Extract the [x, y] coordinate from the center of the cell holding the provided text.  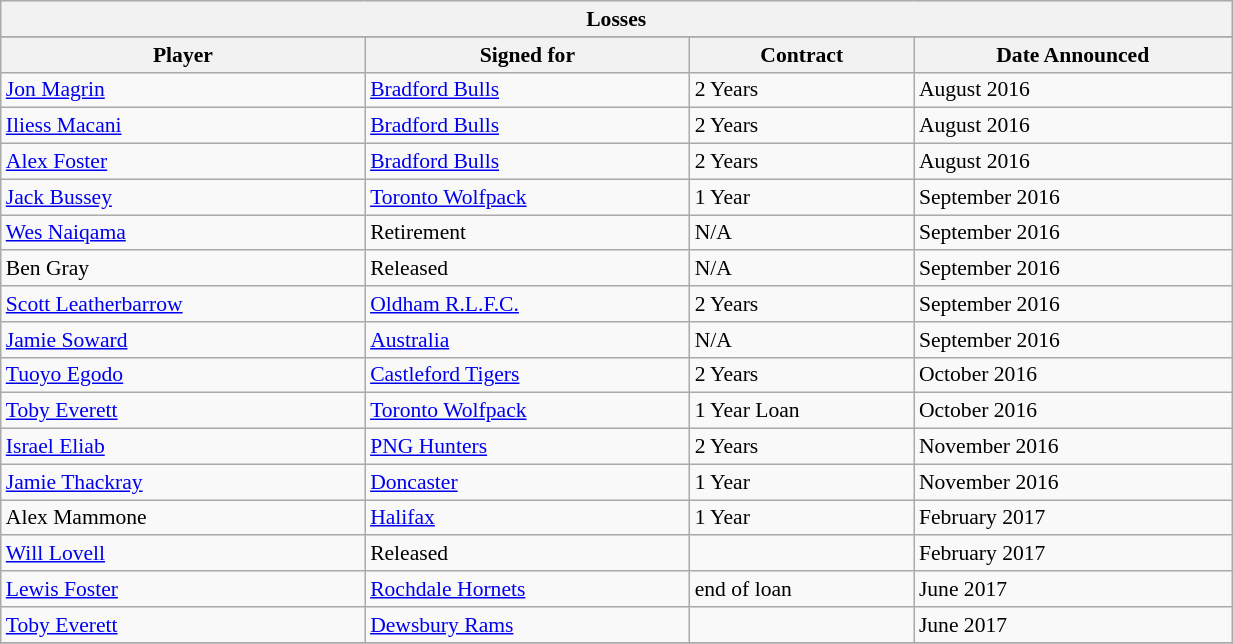
Contract [802, 55]
Dewsbury Rams [528, 625]
Jamie Soward [183, 340]
Oldham R.L.F.C. [528, 304]
1 Year Loan [802, 411]
Scott Leatherbarrow [183, 304]
Israel Eliab [183, 447]
Jon Magrin [183, 90]
Will Lovell [183, 554]
Losses [616, 19]
end of loan [802, 589]
Iliess Macani [183, 126]
Castleford Tigers [528, 375]
Australia [528, 340]
Alex Mammone [183, 518]
PNG Hunters [528, 447]
Jack Bussey [183, 197]
Doncaster [528, 482]
Signed for [528, 55]
Retirement [528, 233]
Date Announced [1073, 55]
Lewis Foster [183, 589]
Ben Gray [183, 269]
Wes Naiqama [183, 233]
Tuoyo Egodo [183, 375]
Rochdale Hornets [528, 589]
Player [183, 55]
Jamie Thackray [183, 482]
Halifax [528, 518]
Alex Foster [183, 162]
